For the text-containing cell, return its midpoint in (X, Y) coordinate format. 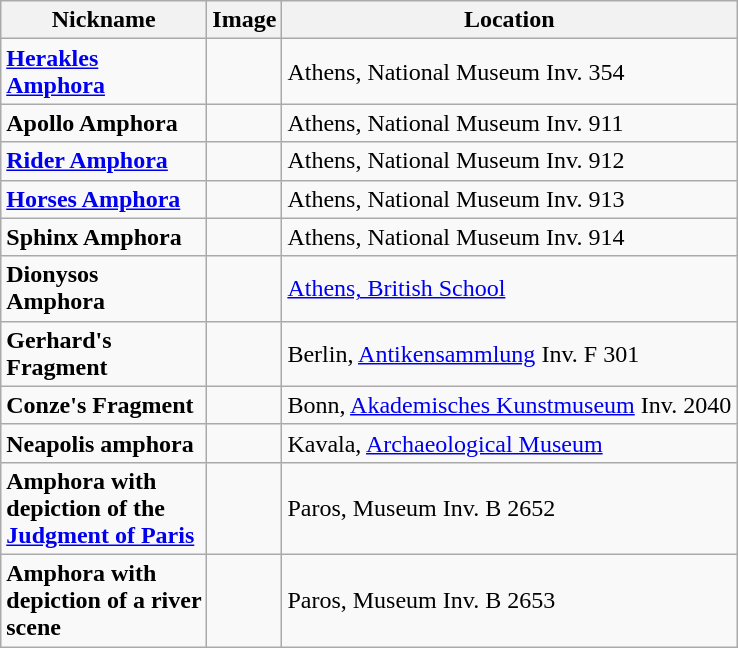
Rider Amphora (104, 161)
Athens, National Museum Inv. 914 (510, 237)
Conze's Fragment (104, 405)
Nickname (104, 20)
Berlin, Antikensammlung Inv. F 301 (510, 354)
Dionysos Amphora (104, 288)
Amphora with depiction of the Judgment of Paris (104, 508)
Location (510, 20)
Herakles Amphora (104, 72)
Image (244, 20)
Amphora with depiction of a river scene (104, 600)
Athens, National Museum Inv. 912 (510, 161)
Athens, National Museum Inv. 354 (510, 72)
Kavala, Archaeological Museum (510, 443)
Paros, Museum Inv. B 2653 (510, 600)
Horses Amphora (104, 199)
Apollo Amphora (104, 123)
Athens, British School (510, 288)
Bonn, Akademisches Kunstmuseum Inv. 2040 (510, 405)
Paros, Museum Inv. B 2652 (510, 508)
Neapolis amphora (104, 443)
Athens, National Museum Inv. 911 (510, 123)
Gerhard's Fragment (104, 354)
Athens, National Museum Inv. 913 (510, 199)
Sphinx Amphora (104, 237)
